From the cell containing the given text, extract its center point as [x, y] coordinate. 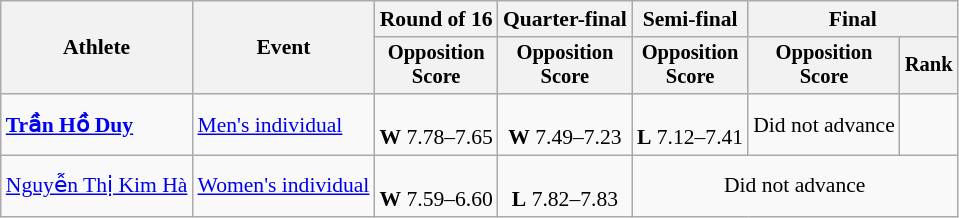
Round of 16 [436, 19]
W 7.49–7.23 [565, 124]
Event [283, 48]
L 7.82–7.83 [565, 186]
Rank [929, 66]
Final [852, 19]
Nguyễn Thị Kim Hà [97, 186]
Semi-final [690, 19]
W 7.78–7.65 [436, 124]
Women's individual [283, 186]
L 7.12–7.41 [690, 124]
W 7.59–6.60 [436, 186]
Athlete [97, 48]
Quarter-final [565, 19]
Men's individual [283, 124]
Trần Hồ Duy [97, 124]
